Capture the cell that displays the provided text and extract its [X, Y] central coordinate. 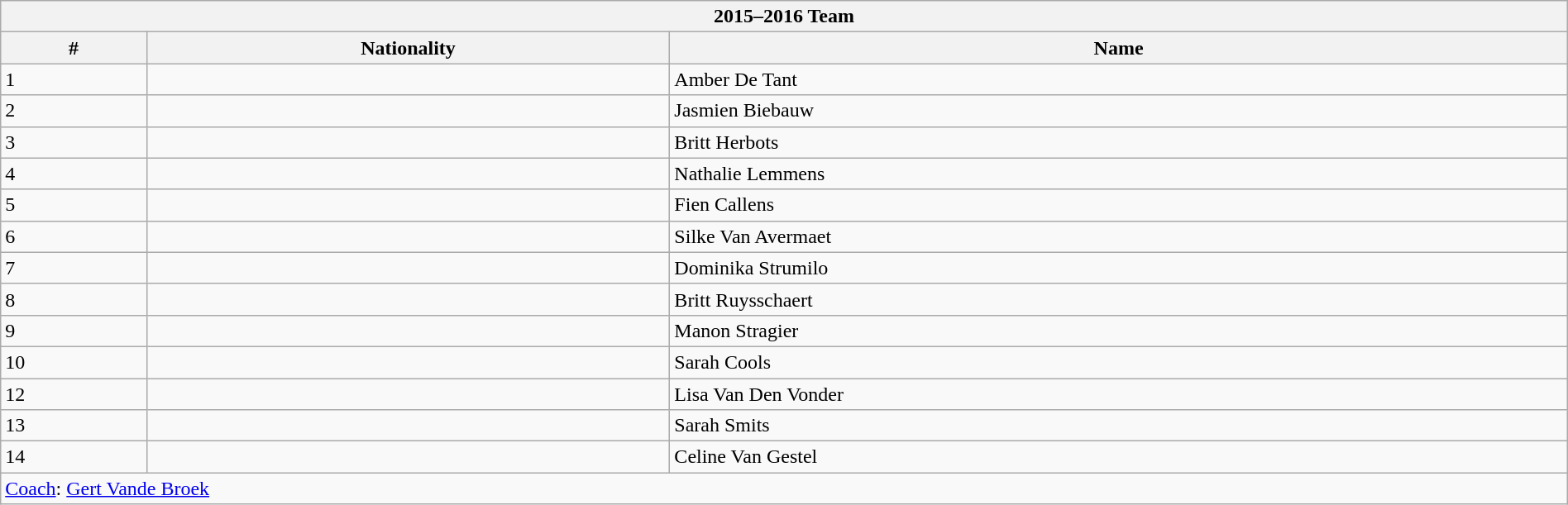
Dominika Strumilo [1118, 268]
12 [74, 394]
Silke Van Avermaet [1118, 236]
3 [74, 142]
Name [1118, 48]
2015–2016 Team [784, 17]
Lisa Van Den Vonder [1118, 394]
Britt Herbots [1118, 142]
# [74, 48]
5 [74, 205]
10 [74, 362]
Manon Stragier [1118, 331]
Amber De Tant [1118, 79]
Nathalie Lemmens [1118, 174]
4 [74, 174]
Nationality [409, 48]
14 [74, 457]
1 [74, 79]
Fien Callens [1118, 205]
8 [74, 299]
7 [74, 268]
2 [74, 111]
Coach: Gert Vande Broek [784, 488]
Britt Ruysschaert [1118, 299]
9 [74, 331]
Sarah Smits [1118, 426]
Jasmien Biebauw [1118, 111]
Sarah Cools [1118, 362]
13 [74, 426]
6 [74, 236]
Celine Van Gestel [1118, 457]
